Identify which cell holds the provided text, then report its [x, y] central coordinate. 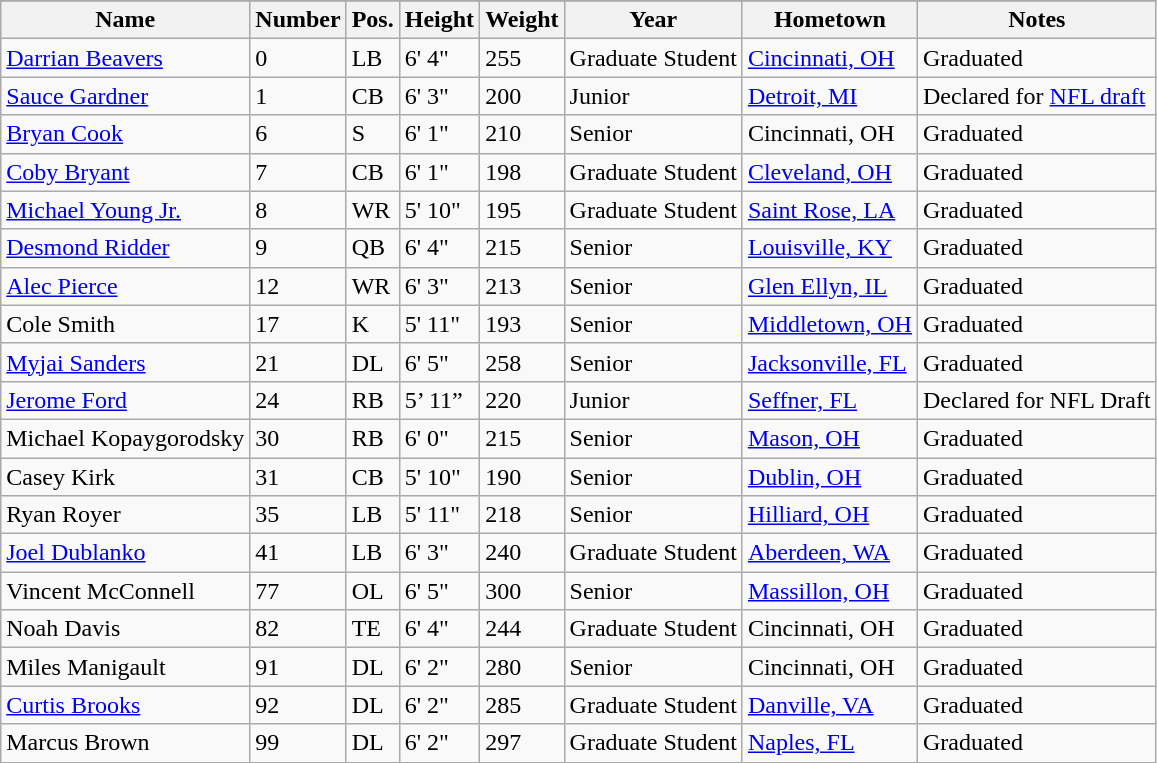
Curtis Brooks [126, 705]
190 [522, 477]
7 [298, 172]
Mason, OH [830, 438]
Number [298, 20]
17 [298, 324]
220 [522, 400]
0 [298, 58]
285 [522, 705]
Seffner, FL [830, 400]
Declared for NFL draft [1036, 96]
Saint Rose, LA [830, 210]
Desmond Ridder [126, 248]
21 [298, 362]
Miles Manigault [126, 667]
Detroit, MI [830, 96]
213 [522, 286]
Middletown, OH [830, 324]
Declared for NFL Draft [1036, 400]
218 [522, 515]
92 [298, 705]
8 [298, 210]
Danville, VA [830, 705]
5’ 11” [439, 400]
Ryan Royer [126, 515]
Hometown [830, 20]
OL [372, 591]
Coby Bryant [126, 172]
35 [298, 515]
6' 0" [439, 438]
Joel Dublanko [126, 553]
280 [522, 667]
QB [372, 248]
82 [298, 629]
30 [298, 438]
Bryan Cook [126, 134]
Noah Davis [126, 629]
Louisville, KY [830, 248]
99 [298, 743]
193 [522, 324]
Hilliard, OH [830, 515]
Cleveland, OH [830, 172]
Year [653, 20]
244 [522, 629]
91 [298, 667]
200 [522, 96]
255 [522, 58]
Michael Kopaygorodsky [126, 438]
300 [522, 591]
1 [298, 96]
Sauce Gardner [126, 96]
Marcus Brown [126, 743]
Pos. [372, 20]
12 [298, 286]
Name [126, 20]
Jacksonville, FL [830, 362]
6 [298, 134]
297 [522, 743]
9 [298, 248]
Naples, FL [830, 743]
Aberdeen, WA [830, 553]
Darrian Beavers [126, 58]
Jerome Ford [126, 400]
210 [522, 134]
195 [522, 210]
Height [439, 20]
S [372, 134]
240 [522, 553]
77 [298, 591]
258 [522, 362]
41 [298, 553]
Myjai Sanders [126, 362]
Michael Young Jr. [126, 210]
Glen Ellyn, IL [830, 286]
Vincent McConnell [126, 591]
Dublin, OH [830, 477]
Casey Kirk [126, 477]
31 [298, 477]
Cole Smith [126, 324]
24 [298, 400]
K [372, 324]
Massillon, OH [830, 591]
TE [372, 629]
198 [522, 172]
Alec Pierce [126, 286]
Weight [522, 20]
Notes [1036, 20]
